Scan for the cell matching the given text and deliver its (X, Y) coordinate at center. 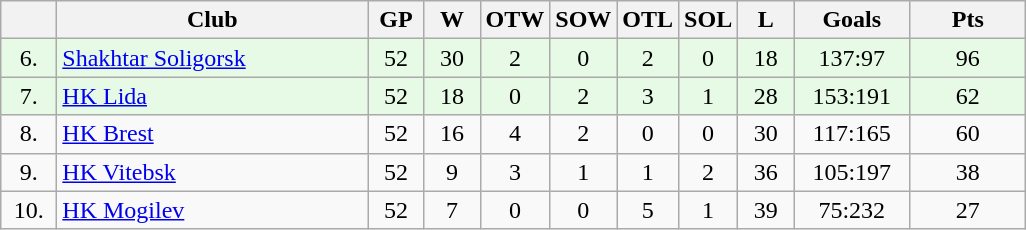
28 (766, 96)
117:165 (852, 134)
75:232 (852, 210)
Shakhtar Soligorsk (212, 58)
38 (968, 172)
Pts (968, 20)
5 (648, 210)
9. (29, 172)
W (452, 20)
27 (968, 210)
7. (29, 96)
8. (29, 134)
HK Brest (212, 134)
SOW (584, 20)
105:197 (852, 172)
L (766, 20)
10. (29, 210)
16 (452, 134)
GP (396, 20)
39 (766, 210)
SOL (708, 20)
62 (968, 96)
60 (968, 134)
36 (766, 172)
Club (212, 20)
153:191 (852, 96)
OTW (515, 20)
7 (452, 210)
9 (452, 172)
96 (968, 58)
HK Vitebsk (212, 172)
HK Mogilev (212, 210)
137:97 (852, 58)
4 (515, 134)
HK Lida (212, 96)
6. (29, 58)
OTL (648, 20)
Goals (852, 20)
